Locate the cell with the specified text and output its [X, Y] center coordinate. 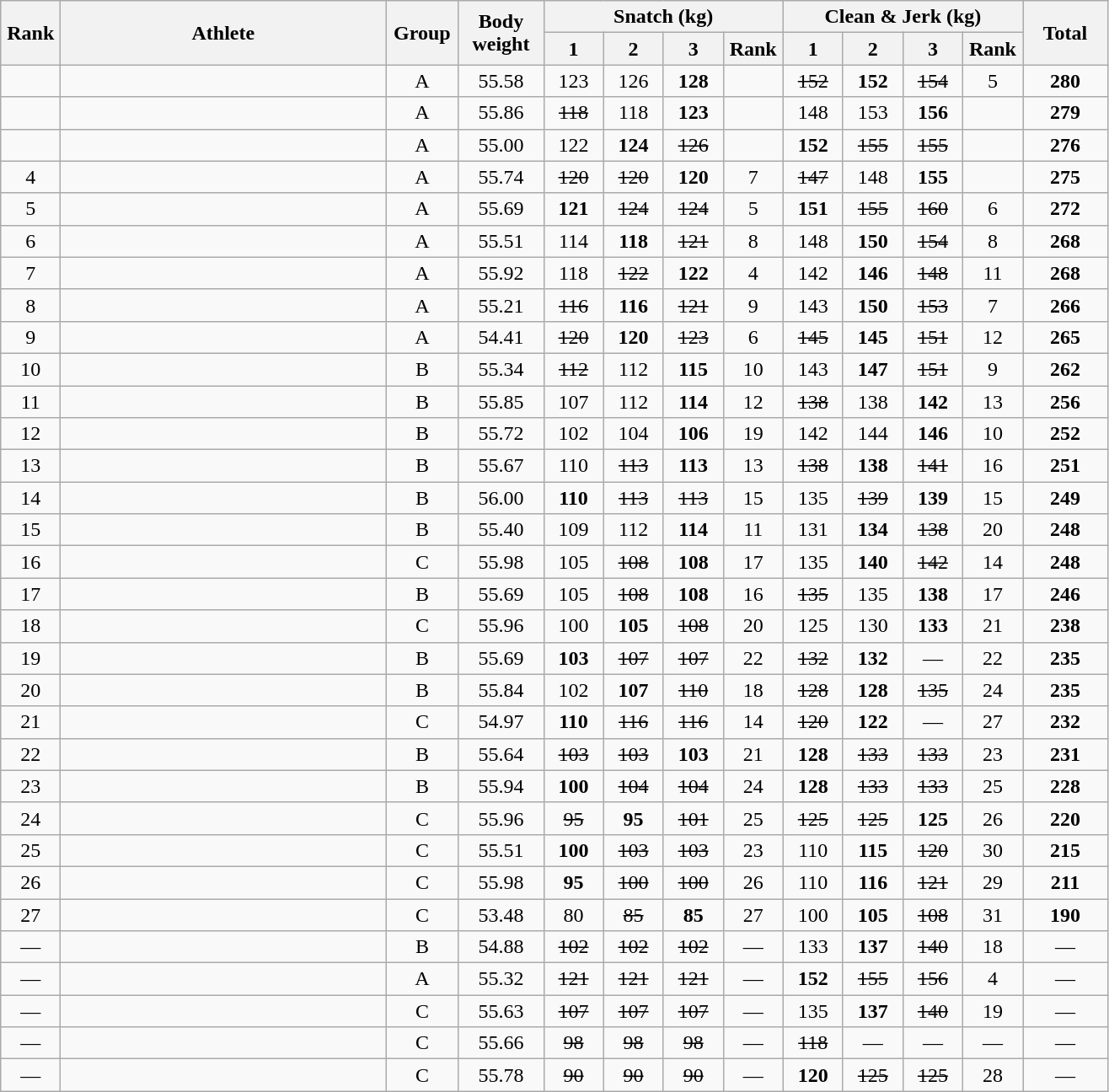
55.85 [501, 402]
109 [573, 530]
55.94 [501, 786]
55.21 [501, 305]
53.48 [501, 914]
80 [573, 914]
279 [1065, 113]
220 [1065, 818]
130 [873, 626]
55.34 [501, 369]
55.72 [501, 434]
55.66 [501, 1043]
55.64 [501, 754]
228 [1065, 786]
Athlete [223, 33]
232 [1065, 722]
251 [1065, 466]
56.00 [501, 498]
266 [1065, 305]
54.41 [501, 337]
Body weight [501, 33]
55.67 [501, 466]
55.00 [501, 145]
249 [1065, 498]
134 [873, 530]
276 [1065, 145]
54.97 [501, 722]
252 [1065, 434]
272 [1065, 209]
55.40 [501, 530]
106 [693, 434]
Clean & Jerk (kg) [903, 17]
55.86 [501, 113]
256 [1065, 402]
144 [873, 434]
55.74 [501, 177]
Total [1065, 33]
Snatch (kg) [663, 17]
55.92 [501, 273]
54.88 [501, 947]
101 [693, 818]
246 [1065, 594]
55.32 [501, 979]
160 [932, 209]
280 [1065, 81]
55.58 [501, 81]
31 [993, 914]
238 [1065, 626]
215 [1065, 850]
55.78 [501, 1075]
190 [1065, 914]
30 [993, 850]
265 [1065, 337]
141 [932, 466]
55.63 [501, 1011]
131 [812, 530]
28 [993, 1075]
275 [1065, 177]
211 [1065, 882]
29 [993, 882]
231 [1065, 754]
55.84 [501, 690]
Group [422, 33]
262 [1065, 369]
